Find where the given text appears and provide that cell's center as [x, y] coordinate. 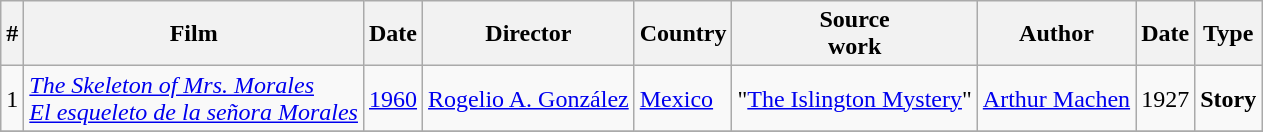
Film [194, 34]
"The Islington Mystery" [854, 98]
# [12, 34]
1927 [1166, 98]
Country [683, 34]
Story [1228, 98]
1 [12, 98]
Arthur Machen [1056, 98]
1960 [392, 98]
Rogelio A. González [529, 98]
Director [529, 34]
Author [1056, 34]
Sourcework [854, 34]
Mexico [683, 98]
The Skeleton of Mrs. MoralesEl esqueleto de la señora Morales [194, 98]
Type [1228, 34]
